Extract the [X, Y] coordinate from the center of the cell holding the provided text.  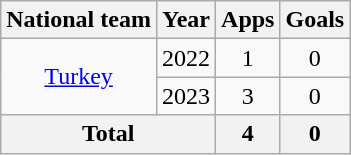
2022 [186, 58]
Goals [315, 20]
Apps [248, 20]
1 [248, 58]
2023 [186, 96]
National team [79, 20]
Year [186, 20]
4 [248, 134]
Total [108, 134]
3 [248, 96]
Turkey [79, 77]
